Identify which cell holds the provided text, then report its (x, y) central coordinate. 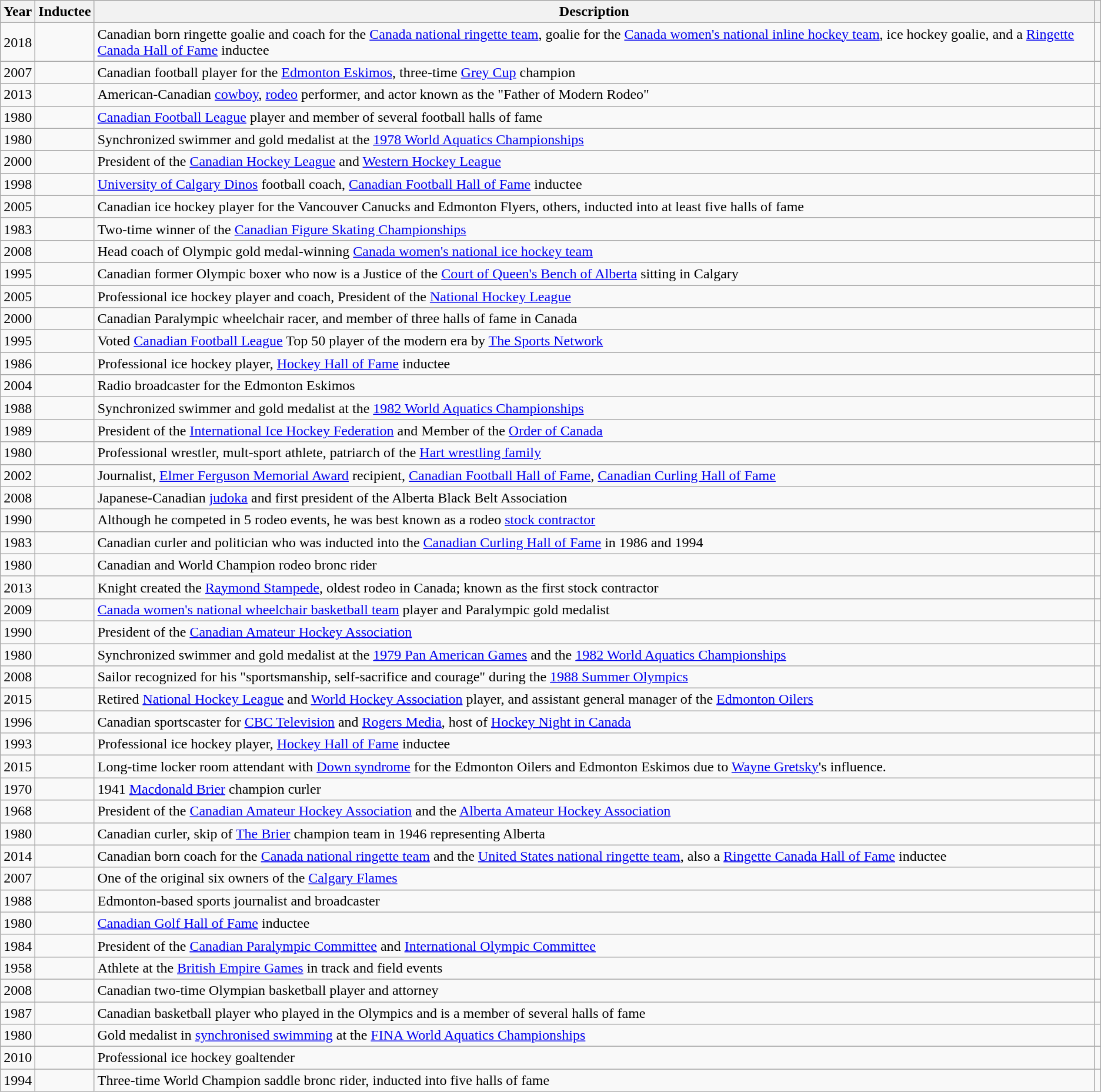
1970 (18, 789)
Canadian Golf Hall of Fame inductee (594, 923)
2018 (18, 42)
1998 (18, 184)
Long-time locker room attendant with Down syndrome for the Edmonton Oilers and Edmonton Eskimos due to Wayne Gretsky's influence. (594, 767)
Canadian born coach for the Canada national ringette team and the United States national ringette team, also a Ringette Canada Hall of Fame inductee (594, 856)
Retired National Hockey League and World Hockey Association player, and assistant general manager of the Edmonton Oilers (594, 700)
1987 (18, 1013)
Radio broadcaster for the Edmonton Eskimos (594, 386)
Professional ice hockey player and coach, President of the National Hockey League (594, 296)
Sailor recognized for his "sportsmanship, self-sacrifice and courage" during the 1988 Summer Olympics (594, 677)
Gold medalist in synchronised swimming at the FINA World Aquatics Championships (594, 1036)
Canadian curler, skip of The Brier champion team in 1946 representing Alberta (594, 834)
President of the Canadian Paralympic Committee and International Olympic Committee (594, 945)
Synchronized swimmer and gold medalist at the 1982 World Aquatics Championships (594, 408)
Inductee (65, 12)
Year (18, 12)
Synchronized swimmer and gold medalist at the 1979 Pan American Games and the 1982 World Aquatics Championships (594, 655)
Canadian former Olympic boxer who now is a Justice of the Court of Queen's Bench of Alberta sitting in Calgary (594, 274)
2004 (18, 386)
2010 (18, 1058)
2014 (18, 856)
President of the Canadian Amateur Hockey Association and the Alberta Amateur Hockey Association (594, 811)
Canadian two-time Olympian basketball player and attorney (594, 990)
Knight created the Raymond Stampede, oldest rodeo in Canada; known as the first stock contractor (594, 587)
1994 (18, 1080)
Canadian curler and politician who was inducted into the Canadian Curling Hall of Fame in 1986 and 1994 (594, 542)
1958 (18, 968)
1989 (18, 431)
1984 (18, 945)
Voted Canadian Football League Top 50 player of the modern era by The Sports Network (594, 341)
Synchronized swimmer and gold medalist at the 1978 World Aquatics Championships (594, 139)
President of the Canadian Hockey League and Western Hockey League (594, 162)
Professional wrestler, mult-sport athlete, patriarch of the Hart wrestling family (594, 453)
Two-time winner of the Canadian Figure Skating Championships (594, 229)
Canada women's national wheelchair basketball team player and Paralympic gold medalist (594, 610)
1996 (18, 722)
Athlete at the British Empire Games in track and field events (594, 968)
1941 Macdonald Brier champion curler (594, 789)
Professional ice hockey goaltender (594, 1058)
President of the Canadian Amateur Hockey Association (594, 632)
Canadian ice hockey player for the Vancouver Canucks and Edmonton Flyers, others, inducted into at least five halls of fame (594, 207)
1986 (18, 364)
Canadian sportscaster for CBC Television and Rogers Media, host of Hockey Night in Canada (594, 722)
Canadian Paralympic wheelchair racer, and member of three halls of fame in Canada (594, 319)
1968 (18, 811)
Canadian Football League player and member of several football halls of fame (594, 117)
Although he competed in 5 rodeo events, he was best known as a rodeo stock contractor (594, 520)
President of the International Ice Hockey Federation and Member of the Order of Canada (594, 431)
2009 (18, 610)
University of Calgary Dinos football coach, Canadian Football Hall of Fame inductee (594, 184)
Canadian football player for the Edmonton Eskimos, three-time Grey Cup champion (594, 72)
1993 (18, 744)
Canadian and World Champion rodeo bronc rider (594, 565)
Description (594, 12)
Edmonton-based sports journalist and broadcaster (594, 901)
Journalist, Elmer Ferguson Memorial Award recipient, Canadian Football Hall of Fame, Canadian Curling Hall of Fame (594, 475)
Three-time World Champion saddle bronc rider, inducted into five halls of fame (594, 1080)
American-Canadian cowboy, rodeo performer, and actor known as the "Father of Modern Rodeo" (594, 95)
Head coach of Olympic gold medal-winning Canada women's national ice hockey team (594, 251)
Japanese-Canadian judoka and first president of the Alberta Black Belt Association (594, 498)
Canadian basketball player who played in the Olympics and is a member of several halls of fame (594, 1013)
2002 (18, 475)
One of the original six owners of the Calgary Flames (594, 878)
